Return [x, y] of the center of cell containing provided text 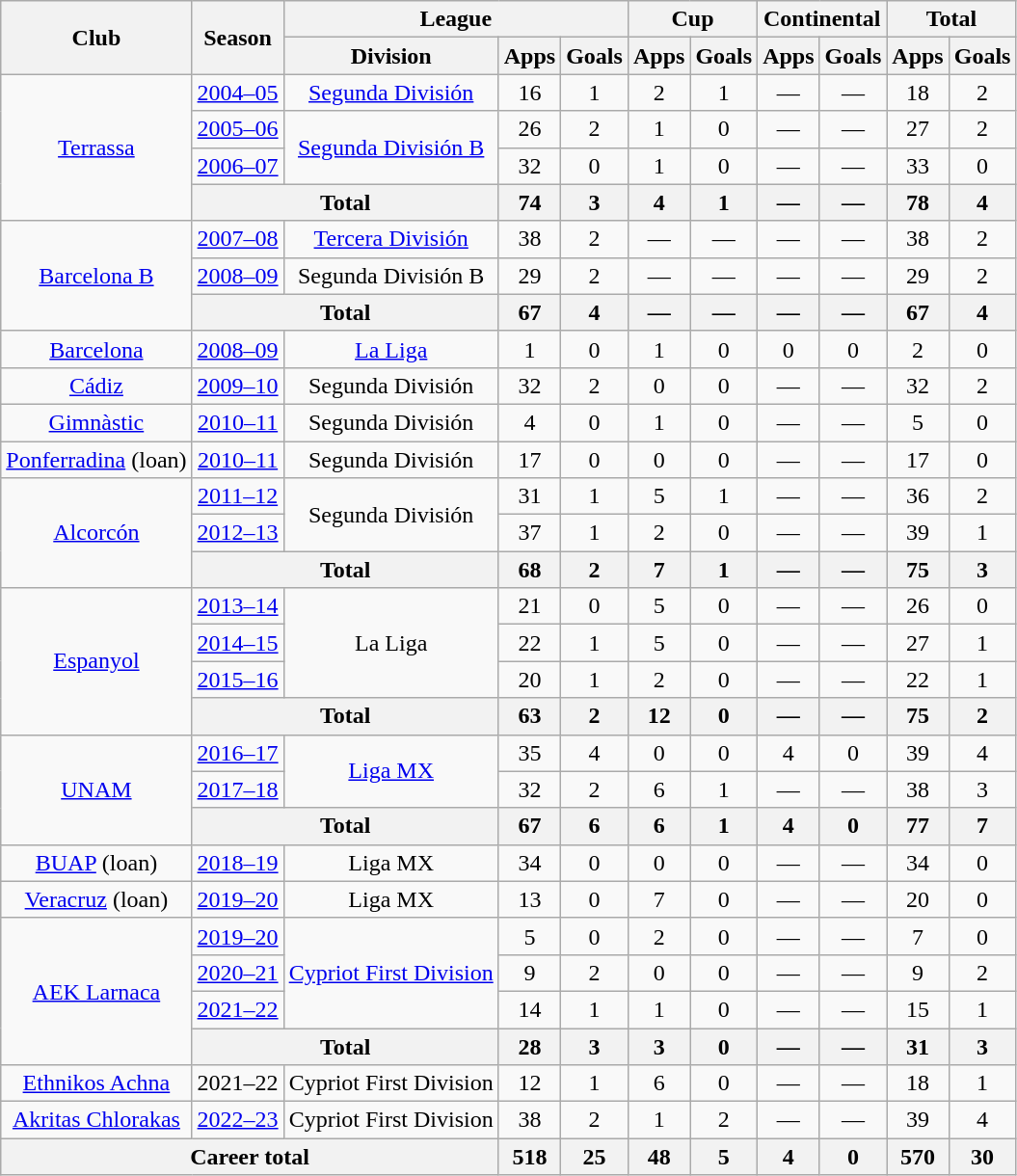
74 [529, 202]
25 [595, 1157]
2012–13 [237, 533]
13 [529, 899]
518 [529, 1157]
Cup [692, 19]
28 [529, 1046]
Barcelona B [96, 276]
Tercera División [391, 239]
2016–17 [237, 753]
Continental [822, 19]
36 [918, 496]
15 [918, 1009]
2005–06 [237, 129]
2009–10 [237, 386]
2007–08 [237, 239]
2006–07 [237, 166]
Cádiz [96, 386]
570 [918, 1157]
37 [529, 533]
Ethnikos Achna [96, 1083]
77 [918, 826]
2022–23 [237, 1120]
16 [529, 93]
Terrassa [96, 147]
63 [529, 716]
BUAP (loan) [96, 863]
2018–19 [237, 863]
2017–18 [237, 789]
2020–21 [237, 973]
UNAM [96, 789]
AEK Larnaca [96, 991]
Ponferradina (loan) [96, 460]
78 [918, 202]
Akritas Chlorakas [96, 1120]
2013–14 [237, 606]
Division [391, 56]
Season [237, 38]
14 [529, 1009]
Gimnàstic [96, 422]
2015–16 [237, 680]
League [455, 19]
Club [96, 38]
2004–05 [237, 93]
Veracruz (loan) [96, 899]
30 [982, 1157]
2011–12 [237, 496]
Career total [250, 1157]
Alcorcón [96, 533]
21 [529, 606]
Barcelona [96, 349]
Espanyol [96, 661]
48 [658, 1157]
2014–15 [237, 643]
33 [918, 166]
68 [529, 570]
35 [529, 753]
